Output the [x, y] coordinate of the center of the cell containing the given text.  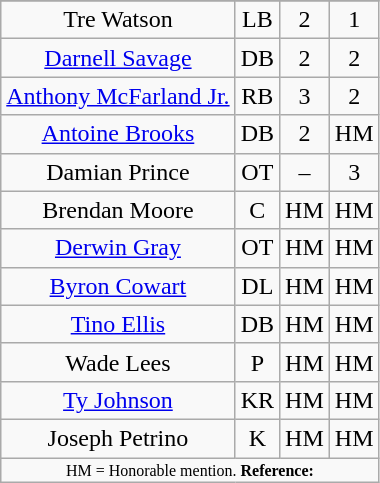
Antoine Brooks [118, 134]
K [257, 438]
– [305, 172]
RB [257, 96]
Darnell Savage [118, 58]
Joseph Petrino [118, 438]
DL [257, 286]
Tre Watson [118, 20]
Ty Johnson [118, 400]
C [257, 210]
Derwin Gray [118, 248]
Byron Cowart [118, 286]
Wade Lees [118, 362]
LB [257, 20]
Damian Prince [118, 172]
KR [257, 400]
Brendan Moore [118, 210]
HM = Honorable mention. Reference: [190, 470]
1 [354, 20]
Anthony McFarland Jr. [118, 96]
Tino Ellis [118, 324]
P [257, 362]
